Identify which cell holds the provided text, then report its (x, y) central coordinate. 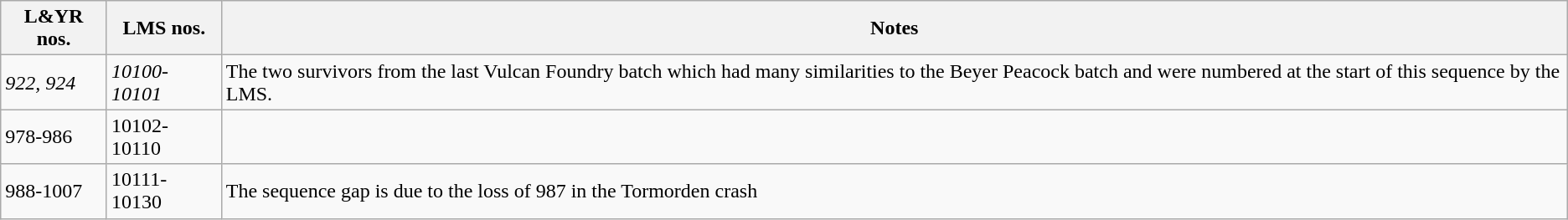
LMS nos. (164, 28)
10102-10110 (164, 137)
L&YR nos. (54, 28)
922, 924 (54, 82)
10100-10101 (164, 82)
988-1007 (54, 191)
10111-10130 (164, 191)
Notes (895, 28)
The sequence gap is due to the loss of 987 in the Tormorden crash (895, 191)
978-986 (54, 137)
